Pinpoint the cell where the given text exists, returning its [X, Y] midpoint coordinate. 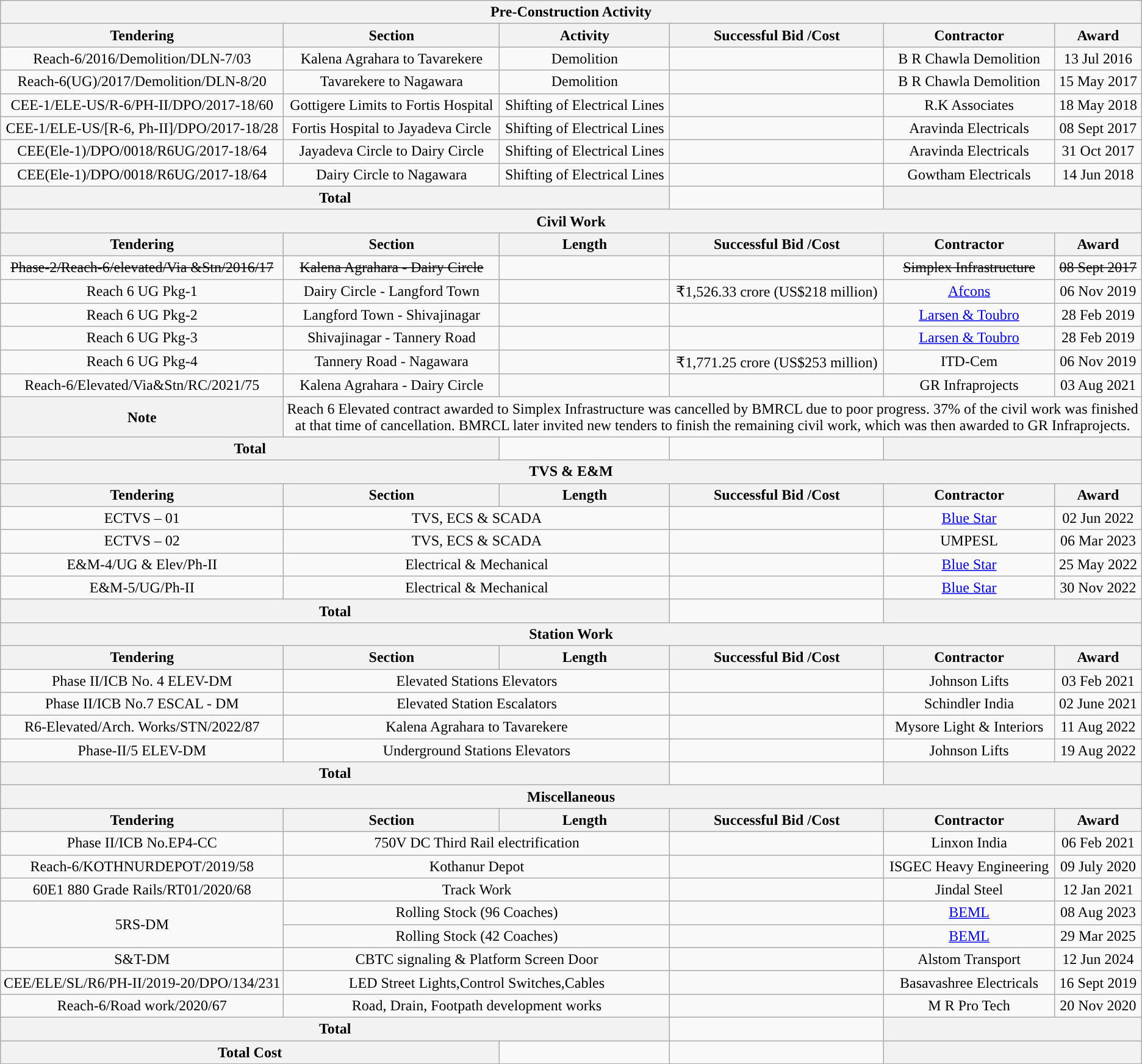
UMPESL [969, 541]
25 May 2022 [1098, 564]
14 Jun 2018 [1098, 174]
06 Feb 2021 [1098, 843]
Reach-6/2016/Demolition/DLN-7/03 [142, 59]
ISGEC Heavy Engineering [969, 866]
Tavarekere to Nagawara [392, 82]
15 May 2017 [1098, 82]
Linxon India [969, 843]
CEE-1/ELE-US/R-6/PH-II/DPO/2017-18/60 [142, 105]
Alstom Transport [969, 959]
E&M-4/UG & Elev/Ph-II [142, 564]
Miscellaneous [571, 797]
Track Work [477, 890]
29 Mar 2025 [1098, 936]
13 Jul 2016 [1098, 59]
03 Feb 2021 [1098, 680]
₹1,526.33 crore (US$218 million) [777, 292]
ITD-Cem [969, 362]
Station Work [571, 634]
Reach-6(UG)/2017/Demolition/DLN-8/20 [142, 82]
Jindal Steel [969, 890]
Reach-6/KOTHNURDEPOT/2019/58 [142, 866]
16 Sept 2019 [1098, 982]
₹1,771.25 crore (US$253 million) [777, 362]
20 Nov 2020 [1098, 1005]
Gowtham Electricals [969, 174]
5RS-DM [142, 924]
Pre-Construction Activity [571, 12]
GR Infraprojects [969, 386]
Dairy Circle - Langford Town [392, 292]
TVS & E&M [571, 472]
Jayadeva Circle to Dairy Circle [392, 151]
18 May 2018 [1098, 105]
Langford Town - Shivajinagar [392, 315]
Note [142, 417]
Elevated Station Escalators [477, 704]
09 July 2020 [1098, 866]
03 Aug 2021 [1098, 386]
Elevated Stations Elevators [477, 680]
12 Jun 2024 [1098, 959]
Underground Stations Elevators [477, 750]
CEE/ELE/SL/R6/PH-II/2019-20/DPO/134/231 [142, 982]
Rolling Stock (96 Coaches) [477, 913]
Fortis Hospital to Jayadeva Circle [392, 128]
Reach-6/Elevated/Via&Stn/RC/2021/75 [142, 386]
R6-Elevated/Arch. Works/STN/2022/87 [142, 727]
Phase II/ICB No.EP4-CC [142, 843]
Activity [584, 35]
Phase-2/Reach-6/elevated/Via &Stn/2016/17 [142, 267]
Reach 6 UG Pkg-4 [142, 362]
Mysore Light & Interiors [969, 727]
06 Mar 2023 [1098, 541]
02 Jun 2022 [1098, 518]
CEE-1/ELE-US/[R-6, Ph-II]/DPO/2017-18/28 [142, 128]
30 Nov 2022 [1098, 588]
Reach 6 UG Pkg-3 [142, 338]
Basavashree Electricals [969, 982]
ECTVS – 01 [142, 518]
Kothanur Depot [477, 866]
CBTC signaling & Platform Screen Door [477, 959]
Shivajinagar - Tannery Road [392, 338]
Dairy Circle to Nagawara [392, 174]
S&T-DM [142, 959]
Total Cost [250, 1052]
E&M-5/UG/Ph-II [142, 588]
Reach-6/Road work/2020/67 [142, 1005]
Schindler India [969, 704]
11 Aug 2022 [1098, 727]
Rolling Stock (42 Coaches) [477, 936]
02 June 2021 [1098, 704]
Tannery Road - Nagawara [392, 362]
60E1 880 Grade Rails/RT01/2020/68 [142, 890]
Phase II/ICB No. 4 ELEV-DM [142, 680]
R.K Associates [969, 105]
LED Street Lights,Control Switches,Cables [477, 982]
ECTVS – 02 [142, 541]
M R Pro Tech [969, 1005]
Phase-II/5 ELEV-DM [142, 750]
31 Oct 2017 [1098, 151]
Phase II/ICB No.7 ESCAL - DM [142, 704]
Civil Work [571, 221]
750V DC Third Rail electrification [477, 843]
Reach 6 UG Pkg-2 [142, 315]
08 Aug 2023 [1098, 913]
Simplex Infrastructure [969, 267]
Gottigere Limits to Fortis Hospital [392, 105]
Road, Drain, Footpath development works [477, 1005]
12 Jan 2021 [1098, 890]
Afcons [969, 292]
Reach 6 UG Pkg-1 [142, 292]
19 Aug 2022 [1098, 750]
